Locate the cell with the specified text and output its [X, Y] center coordinate. 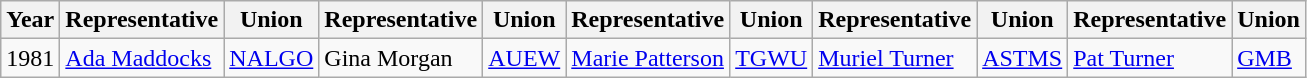
Year [30, 20]
NALGO [272, 58]
Ada Maddocks [142, 58]
1981 [30, 58]
Marie Patterson [648, 58]
Muriel Turner [895, 58]
ASTMS [1022, 58]
TGWU [772, 58]
Gina Morgan [401, 58]
Pat Turner [1150, 58]
GMB [1269, 58]
AUEW [524, 58]
